Determine the (x, y) coordinate at the center of the cell enclosing the given text.  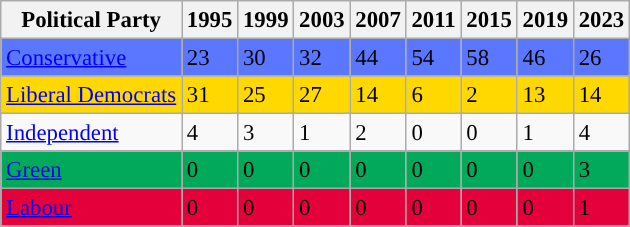
32 (322, 58)
Green (92, 170)
23 (210, 58)
2011 (434, 20)
25 (266, 95)
44 (378, 58)
6 (434, 95)
54 (434, 58)
Conservative (92, 58)
2023 (601, 20)
Independent (92, 133)
Political Party (92, 20)
1995 (210, 20)
26 (601, 58)
46 (545, 58)
2019 (545, 20)
2003 (322, 20)
58 (489, 58)
1999 (266, 20)
2007 (378, 20)
2015 (489, 20)
Labour (92, 208)
30 (266, 58)
31 (210, 95)
Liberal Democrats (92, 95)
13 (545, 95)
27 (322, 95)
